Provide the [X, Y] coordinate of the cell's center where the given text is located.  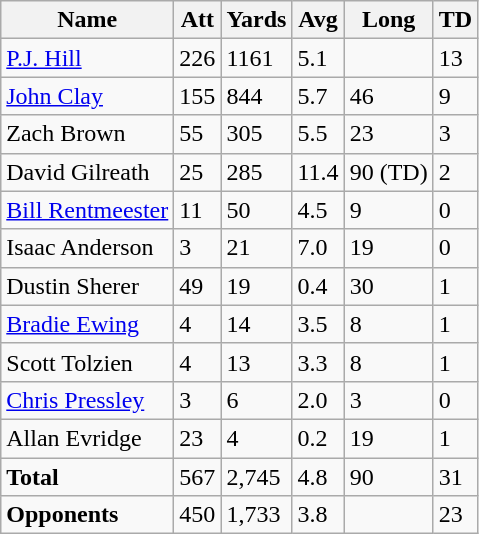
450 [198, 515]
31 [455, 477]
226 [198, 58]
11.4 [318, 172]
David Gilreath [88, 172]
TD [455, 20]
5.5 [318, 134]
John Clay [88, 96]
5.7 [318, 96]
Zach Brown [88, 134]
305 [256, 134]
3.8 [318, 515]
844 [256, 96]
11 [198, 210]
Scott Tolzien [88, 362]
90 (TD) [388, 172]
Yards [256, 20]
2,745 [256, 477]
4.8 [318, 477]
Avg [318, 20]
6 [256, 400]
2 [455, 172]
4.5 [318, 210]
Opponents [88, 515]
0.2 [318, 438]
1,733 [256, 515]
1161 [256, 58]
P.J. Hill [88, 58]
30 [388, 286]
Bill Rentmeester [88, 210]
Long [388, 20]
Att [198, 20]
46 [388, 96]
567 [198, 477]
55 [198, 134]
Isaac Anderson [88, 248]
3.5 [318, 324]
2.0 [318, 400]
21 [256, 248]
90 [388, 477]
Dustin Sherer [88, 286]
285 [256, 172]
Total [88, 477]
3.3 [318, 362]
25 [198, 172]
14 [256, 324]
50 [256, 210]
Allan Evridge [88, 438]
Bradie Ewing [88, 324]
0.4 [318, 286]
7.0 [318, 248]
Name [88, 20]
155 [198, 96]
49 [198, 286]
Chris Pressley [88, 400]
5.1 [318, 58]
